Return the (X, Y) coordinate for the center point of the cell that contains the specified text.  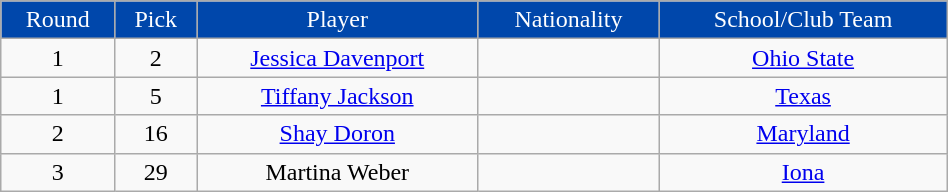
Nationality (568, 20)
Jessica Davenport (338, 58)
Texas (803, 96)
Ohio State (803, 58)
5 (156, 96)
29 (156, 172)
Iona (803, 172)
Pick (156, 20)
Martina Weber (338, 172)
Tiffany Jackson (338, 96)
Maryland (803, 134)
School/Club Team (803, 20)
Player (338, 20)
16 (156, 134)
3 (58, 172)
Shay Doron (338, 134)
Round (58, 20)
